For the text-containing cell, return its midpoint in [x, y] coordinate format. 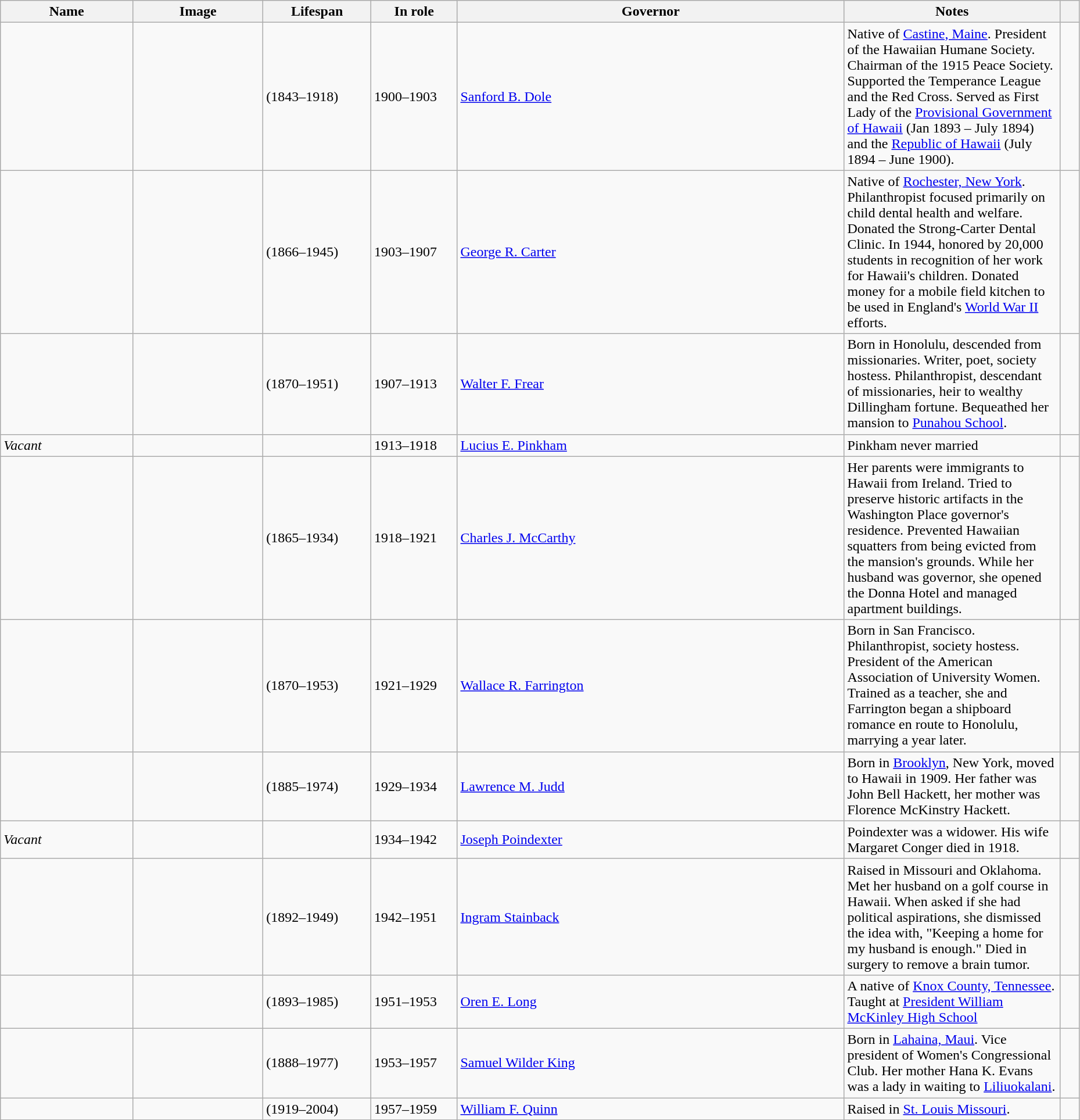
Charles J. McCarthy [651, 538]
Lawrence M. Judd [651, 786]
George R. Carter [651, 252]
Image [198, 12]
Raised in St. Louis Missouri. [952, 1108]
(1870–1953) [317, 686]
(1866–1945) [317, 252]
Walter F. Frear [651, 384]
Pinkham never married [952, 445]
Oren E. Long [651, 1001]
1921–1929 [414, 686]
(1843–1918) [317, 96]
Born in Lahaina, Maui. Vice president of Women's Congressional Club. Her mother Hana K. Evans was a lady in waiting to Liliuokalani. [952, 1062]
In role [414, 12]
Governor [651, 12]
(1865–1934) [317, 538]
1918–1921 [414, 538]
Name [67, 12]
Poindexter was a widower. His wife Margaret Conger died in 1918. [952, 839]
William F. Quinn [651, 1108]
Lifespan [317, 12]
1929–1934 [414, 786]
1957–1959 [414, 1108]
(1893–1985) [317, 1001]
(1919–2004) [317, 1108]
Ingram Stainback [651, 917]
1942–1951 [414, 917]
1951–1953 [414, 1001]
1934–1942 [414, 839]
1907–1913 [414, 384]
Born in Brooklyn, New York, moved to Hawaii in 1909. Her father was John Bell Hackett, her mother was Florence McKinstry Hackett. [952, 786]
1913–1918 [414, 445]
Samuel Wilder King [651, 1062]
(1892–1949) [317, 917]
Wallace R. Farrington [651, 686]
Lucius E. Pinkham [651, 445]
Notes [952, 12]
(1885–1974) [317, 786]
1953–1957 [414, 1062]
1900–1903 [414, 96]
1903–1907 [414, 252]
(1870–1951) [317, 384]
(1888–1977) [317, 1062]
A native of Knox County, Tennessee. Taught at President William McKinley High School [952, 1001]
Sanford B. Dole [651, 96]
Joseph Poindexter [651, 839]
